Determine the [X, Y] coordinate at the center of the cell enclosing the given text.  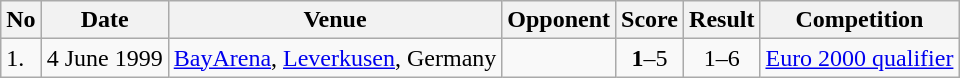
1–6 [722, 58]
Score [650, 20]
Venue [335, 20]
1. [21, 58]
Competition [860, 20]
No [21, 20]
Result [722, 20]
Euro 2000 qualifier [860, 58]
BayArena, Leverkusen, Germany [335, 58]
Date [104, 20]
1–5 [650, 58]
Opponent [559, 20]
4 June 1999 [104, 58]
